Identify which cell holds the provided text, then report its (x, y) central coordinate. 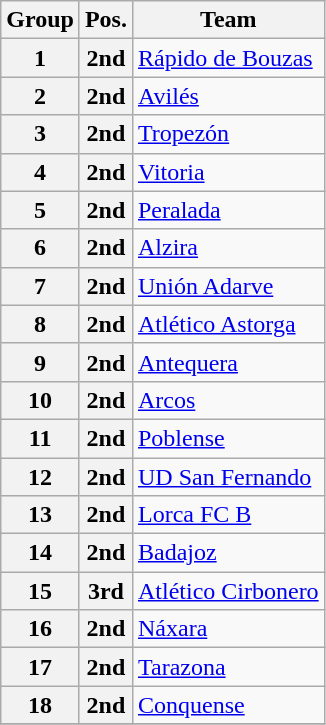
Vitoria (228, 172)
15 (40, 591)
Lorca FC B (228, 515)
2 (40, 96)
Tarazona (228, 667)
11 (40, 438)
Team (228, 20)
10 (40, 400)
14 (40, 553)
4 (40, 172)
1 (40, 58)
7 (40, 286)
Poblense (228, 438)
3rd (106, 591)
Antequera (228, 362)
Badajoz (228, 553)
Pos. (106, 20)
Peralada (228, 210)
3 (40, 134)
Atlético Cirbonero (228, 591)
9 (40, 362)
17 (40, 667)
UD San Fernando (228, 477)
5 (40, 210)
Arcos (228, 400)
Rápido de Bouzas (228, 58)
Alzira (228, 248)
18 (40, 705)
Atlético Astorga (228, 324)
Náxara (228, 629)
Group (40, 20)
6 (40, 248)
8 (40, 324)
Unión Adarve (228, 286)
12 (40, 477)
Avilés (228, 96)
13 (40, 515)
Conquense (228, 705)
Tropezón (228, 134)
16 (40, 629)
